Output the (x, y) coordinate of the center of the cell containing the given text.  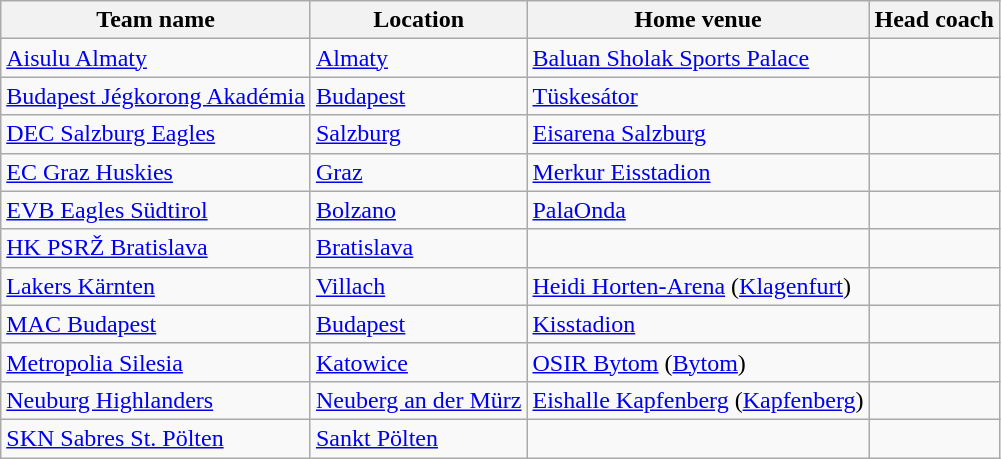
EVB Eagles Südtirol (156, 210)
Salzburg (418, 134)
Neuberg an der Mürz (418, 400)
Merkur Eisstadion (698, 172)
Location (418, 20)
Home venue (698, 20)
Bolzano (418, 210)
PalaOnda (698, 210)
Eisarena Salzburg (698, 134)
Budapest Jégkorong Akadémia (156, 96)
Katowice (418, 362)
Eishalle Kapfenberg (Kapfenberg) (698, 400)
Kisstadion (698, 324)
Team name (156, 20)
EC Graz Huskies (156, 172)
Sankt Pölten (418, 438)
OSIR Bytom (Bytom) (698, 362)
Bratislava (418, 248)
Head coach (934, 20)
Tüskesátor (698, 96)
HK PSRŽ Bratislava (156, 248)
MAC Budapest (156, 324)
Metropolia Silesia (156, 362)
Neuburg Highlanders (156, 400)
Graz (418, 172)
Villach (418, 286)
Almaty (418, 58)
Baluan Sholak Sports Palace (698, 58)
SKN Sabres St. Pölten (156, 438)
Heidi Horten-Arena (Klagenfurt) (698, 286)
Aisulu Almaty (156, 58)
Lakers Kärnten (156, 286)
DEC Salzburg Eagles (156, 134)
